Identify which cell holds the provided text, then report its (X, Y) central coordinate. 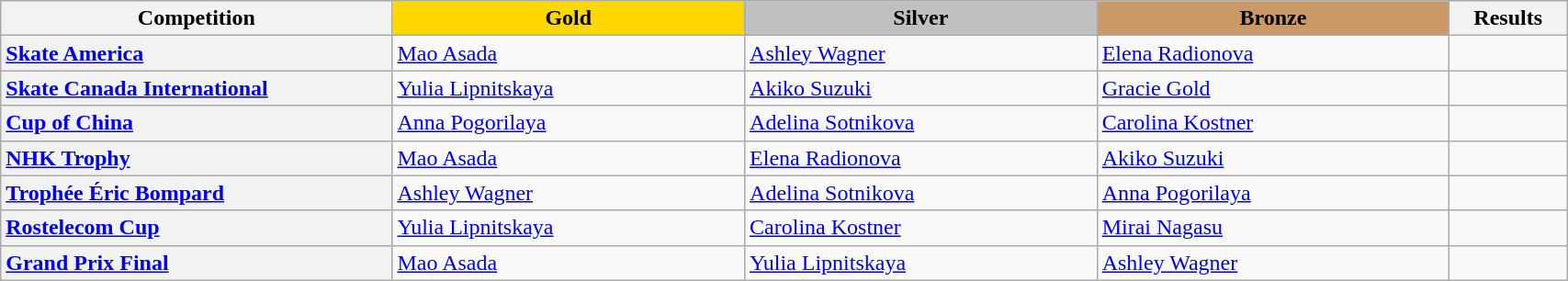
Silver (921, 18)
NHK Trophy (197, 158)
Mirai Nagasu (1273, 228)
Grand Prix Final (197, 263)
Bronze (1273, 18)
Results (1508, 18)
Gold (569, 18)
Trophée Éric Bompard (197, 193)
Gracie Gold (1273, 88)
Skate Canada International (197, 88)
Rostelecom Cup (197, 228)
Skate America (197, 53)
Competition (197, 18)
Cup of China (197, 123)
